Scan for the cell matching the given text and deliver its [x, y] coordinate at center. 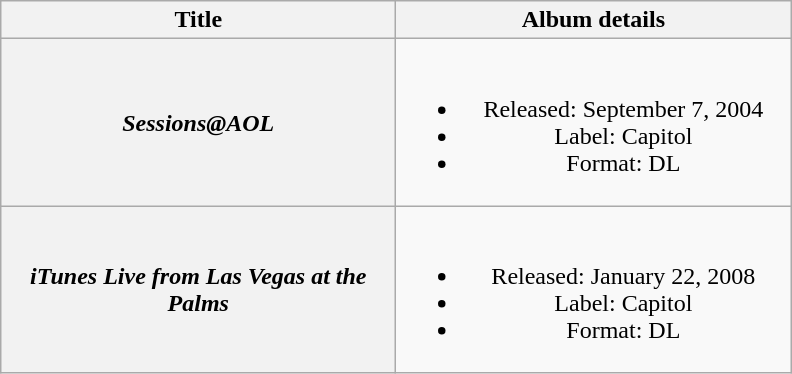
Sessions@AOL [198, 122]
Released: January 22, 2008Label: CapitolFormat: DL [594, 290]
iTunes Live from Las Vegas at the Palms [198, 290]
Released: September 7, 2004Label: CapitolFormat: DL [594, 122]
Album details [594, 20]
Title [198, 20]
